Find where the given text appears and provide that cell's center as (X, Y) coordinate. 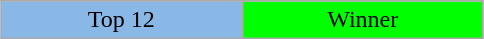
Winner (362, 20)
Top 12 (122, 20)
